Capture the cell that displays the provided text and extract its [X, Y] central coordinate. 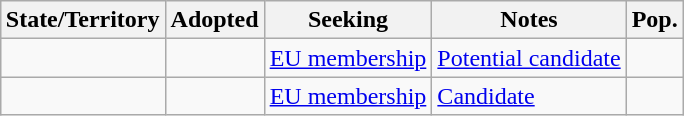
Seeking [348, 20]
Candidate [529, 96]
Adopted [214, 20]
Potential candidate [529, 58]
State/Territory [82, 20]
Pop. [654, 20]
Notes [529, 20]
